Capture the cell that displays the provided text and extract its [X, Y] central coordinate. 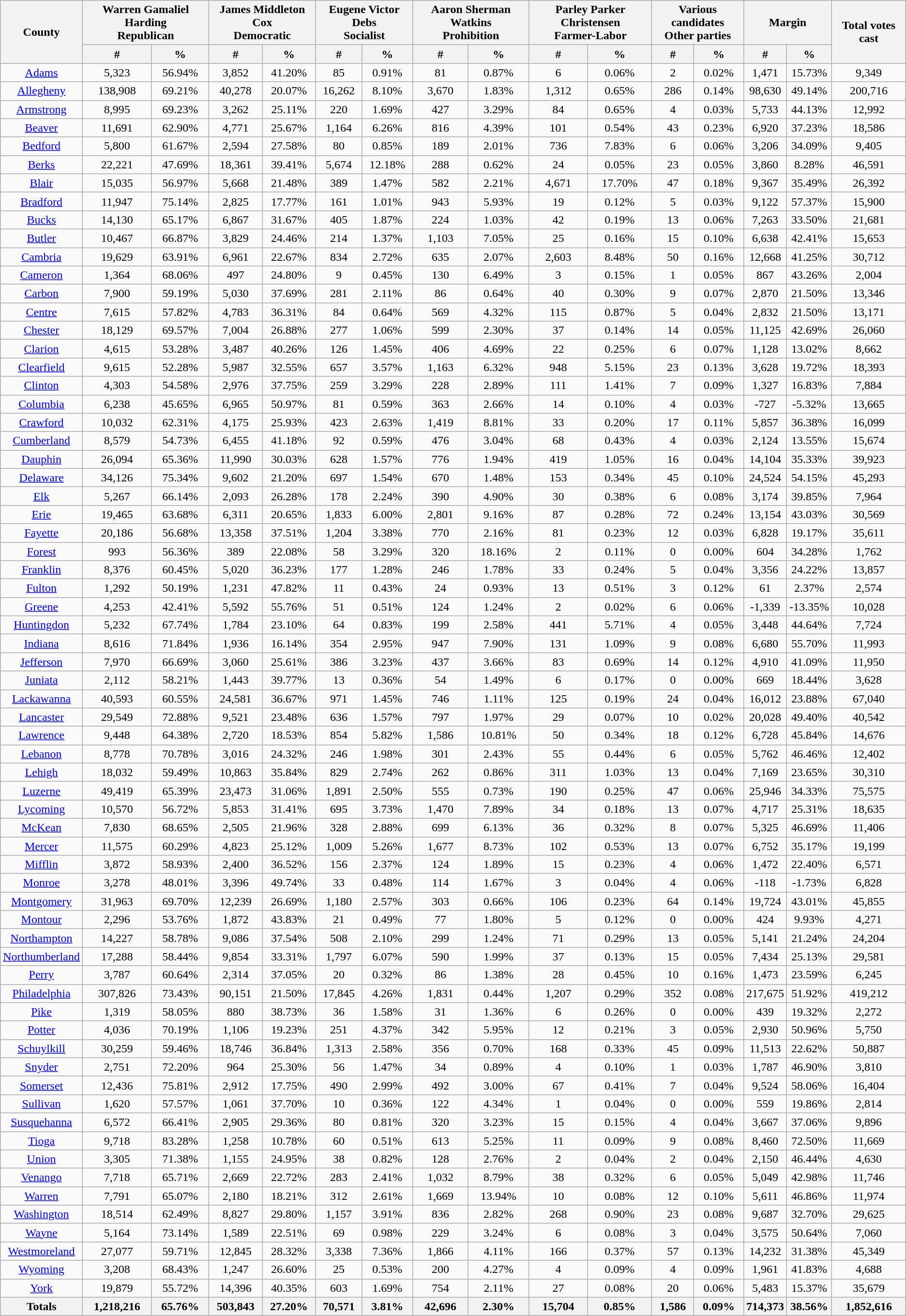
9,349 [869, 73]
102 [559, 846]
3.66% [498, 662]
1,473 [765, 975]
26.88% [289, 330]
4,717 [765, 809]
87 [559, 514]
2.07% [498, 257]
9,122 [765, 201]
0.91% [387, 73]
59.46% [180, 1048]
2,594 [235, 146]
3,667 [765, 1122]
Northampton [42, 938]
6,571 [869, 865]
18.16% [498, 551]
5,733 [765, 109]
16,262 [339, 91]
Delaware [42, 478]
8.79% [498, 1178]
Total votes cast [869, 32]
2,751 [117, 1067]
867 [765, 275]
38.73% [289, 1012]
5,857 [765, 422]
4,630 [869, 1159]
67.74% [180, 625]
11,746 [869, 1178]
3,016 [235, 754]
20.65% [289, 514]
15.37% [809, 1288]
1.38% [498, 975]
21 [339, 920]
24.80% [289, 275]
23.48% [289, 717]
1.05% [619, 459]
4.39% [498, 128]
2.41% [387, 1178]
Fayette [42, 533]
22 [559, 349]
19.23% [289, 1030]
38.56% [809, 1306]
25.67% [289, 128]
40.35% [289, 1288]
36.84% [289, 1048]
11,974 [869, 1196]
1,669 [440, 1196]
746 [440, 699]
6.26% [387, 128]
1,292 [117, 588]
342 [440, 1030]
1,852,616 [869, 1306]
27 [559, 1288]
14,396 [235, 1288]
1,247 [235, 1270]
68.43% [180, 1270]
Margin [787, 23]
62.31% [180, 422]
628 [339, 459]
31.38% [809, 1251]
19,724 [765, 901]
Dauphin [42, 459]
11,993 [869, 643]
Beaver [42, 128]
6.32% [498, 367]
424 [765, 920]
58.44% [180, 957]
1,470 [440, 809]
2,814 [869, 1104]
16.14% [289, 643]
10,467 [117, 238]
69.70% [180, 901]
9,854 [235, 957]
964 [235, 1067]
24.95% [289, 1159]
29,625 [869, 1214]
77 [440, 920]
Lancaster [42, 717]
559 [765, 1104]
0.17% [619, 680]
40,593 [117, 699]
29 [559, 717]
5.26% [387, 846]
54.58% [180, 386]
1,443 [235, 680]
Chester [42, 330]
4,253 [117, 607]
Totals [42, 1306]
90,151 [235, 993]
24.46% [289, 238]
9.16% [498, 514]
2,112 [117, 680]
16 [673, 459]
25.11% [289, 109]
37.23% [809, 128]
71.84% [180, 643]
4.37% [387, 1030]
4.11% [498, 1251]
797 [440, 717]
35.84% [289, 772]
386 [339, 662]
153 [559, 478]
92 [339, 441]
816 [440, 128]
16,404 [869, 1085]
26,094 [117, 459]
5.95% [498, 1030]
3,305 [117, 1159]
200 [440, 1270]
503,843 [235, 1306]
476 [440, 441]
12,402 [869, 754]
15,035 [117, 183]
11,406 [869, 827]
72 [673, 514]
21.96% [289, 827]
5,141 [765, 938]
37.06% [809, 1122]
26,060 [869, 330]
Union [42, 1159]
59.71% [180, 1251]
36.23% [289, 570]
66.87% [180, 238]
75,575 [869, 791]
8,995 [117, 109]
Blair [42, 183]
125 [559, 699]
7,900 [117, 294]
3,208 [117, 1270]
307,826 [117, 993]
0.73% [498, 791]
3.24% [498, 1233]
8.48% [619, 257]
34,126 [117, 478]
30,712 [869, 257]
11,125 [765, 330]
-1.73% [809, 883]
69.21% [180, 91]
0.49% [387, 920]
2,004 [869, 275]
52.28% [180, 367]
68.06% [180, 275]
31 [440, 1012]
30,310 [869, 772]
26.60% [289, 1270]
2.01% [498, 146]
50.19% [180, 588]
5,267 [117, 496]
1,128 [765, 349]
Mifflin [42, 865]
45,349 [869, 1251]
555 [440, 791]
70,571 [339, 1306]
22.08% [289, 551]
35,679 [869, 1288]
23.10% [289, 625]
68 [559, 441]
288 [440, 164]
69.57% [180, 330]
5,668 [235, 183]
3,396 [235, 883]
3,787 [117, 975]
Lebanon [42, 754]
24,581 [235, 699]
2.43% [498, 754]
Clarion [42, 349]
220 [339, 109]
3,872 [117, 865]
31,963 [117, 901]
30,569 [869, 514]
5.82% [387, 735]
301 [440, 754]
9,602 [235, 478]
2.76% [498, 1159]
60.55% [180, 699]
7,718 [117, 1178]
66.14% [180, 496]
670 [440, 478]
56.97% [180, 183]
25.93% [289, 422]
59.49% [180, 772]
0.21% [619, 1030]
7,263 [765, 220]
1,872 [235, 920]
Montgomery [42, 901]
508 [339, 938]
James Middleton CoxDemocratic [262, 23]
Wayne [42, 1233]
Warren [42, 1196]
5,323 [117, 73]
Westmoreland [42, 1251]
178 [339, 496]
126 [339, 349]
1,106 [235, 1030]
0.98% [387, 1233]
3,060 [235, 662]
1,833 [339, 514]
11,575 [117, 846]
5,611 [765, 1196]
2.74% [387, 772]
1,787 [765, 1067]
40 [559, 294]
Greene [42, 607]
Snyder [42, 1067]
12,992 [869, 109]
4,175 [235, 422]
55.76% [289, 607]
40,278 [235, 91]
582 [440, 183]
6.07% [387, 957]
20,186 [117, 533]
75.14% [180, 201]
Crawford [42, 422]
2.82% [498, 1214]
259 [339, 386]
1,103 [440, 238]
439 [765, 1012]
7.90% [498, 643]
1.28% [387, 570]
492 [440, 1085]
Cameron [42, 275]
7,884 [869, 386]
636 [339, 717]
1.89% [498, 865]
20,028 [765, 717]
3,670 [440, 91]
11,990 [235, 459]
3,356 [765, 570]
657 [339, 367]
1,472 [765, 865]
697 [339, 478]
51 [339, 607]
5,800 [117, 146]
18,746 [235, 1048]
0.89% [498, 1067]
19,629 [117, 257]
York [42, 1288]
11,691 [117, 128]
5,049 [765, 1178]
3,487 [235, 349]
51.92% [809, 993]
1.54% [387, 478]
10,863 [235, 772]
9,521 [235, 717]
65.39% [180, 791]
0.81% [387, 1122]
3.04% [498, 441]
1,364 [117, 275]
-727 [765, 404]
1.58% [387, 1012]
9,524 [765, 1085]
56.68% [180, 533]
7.89% [498, 809]
Bedford [42, 146]
55.70% [809, 643]
199 [440, 625]
7.05% [498, 238]
70.78% [180, 754]
58.93% [180, 865]
6,638 [765, 238]
12,436 [117, 1085]
3,174 [765, 496]
1.67% [498, 883]
2,400 [235, 865]
Perry [42, 975]
17 [673, 422]
26.69% [289, 901]
0.90% [619, 1214]
11,950 [869, 662]
Eugene Victor DebsSocialist [364, 23]
419,212 [869, 993]
0.82% [387, 1159]
9,448 [117, 735]
8 [673, 827]
15.73% [809, 73]
65.71% [180, 1178]
83 [559, 662]
44.64% [809, 625]
5.25% [498, 1140]
Columbia [42, 404]
44.13% [809, 109]
54.15% [809, 478]
Lawrence [42, 735]
7,791 [117, 1196]
46,591 [869, 164]
8,778 [117, 754]
13,171 [869, 312]
1.98% [387, 754]
695 [339, 809]
7,004 [235, 330]
328 [339, 827]
21.24% [809, 938]
3,575 [765, 1233]
3,852 [235, 73]
1.97% [498, 717]
1,936 [235, 643]
776 [440, 459]
Montour [42, 920]
83.28% [180, 1140]
60.45% [180, 570]
18,635 [869, 809]
36.38% [809, 422]
59.19% [180, 294]
61 [765, 588]
0.48% [387, 883]
5,020 [235, 570]
3,810 [869, 1067]
2,150 [765, 1159]
36.67% [289, 699]
-118 [765, 883]
854 [339, 735]
53.28% [180, 349]
2.50% [387, 791]
9,687 [765, 1214]
1,312 [559, 91]
60 [339, 1140]
2.57% [387, 901]
114 [440, 883]
19,199 [869, 846]
3.81% [387, 1306]
69 [339, 1233]
Cambria [42, 257]
18,393 [869, 367]
12,239 [235, 901]
1.80% [498, 920]
Erie [42, 514]
50.97% [289, 404]
14,232 [765, 1251]
Warren Gamaliel HardingRepublican [145, 23]
390 [440, 496]
43 [673, 128]
2.21% [498, 183]
37.54% [289, 938]
669 [765, 680]
29.36% [289, 1122]
37.70% [289, 1104]
60.64% [180, 975]
1,157 [339, 1214]
16,012 [765, 699]
5,592 [235, 607]
2.61% [387, 1196]
2,912 [235, 1085]
4,910 [765, 662]
47.82% [289, 588]
18,586 [869, 128]
0.83% [387, 625]
3,860 [765, 164]
0.20% [619, 422]
35.17% [809, 846]
50.64% [809, 1233]
39.85% [809, 496]
268 [559, 1214]
5,030 [235, 294]
3,338 [339, 1251]
24.22% [809, 570]
3,829 [235, 238]
14,130 [117, 220]
3,206 [765, 146]
34.33% [809, 791]
217,675 [765, 993]
41.25% [809, 257]
66.69% [180, 662]
29.80% [289, 1214]
35,611 [869, 533]
10.81% [498, 735]
15,653 [869, 238]
1.11% [498, 699]
42.98% [809, 1178]
948 [559, 367]
5,750 [869, 1030]
0.37% [619, 1251]
56.94% [180, 73]
43.01% [809, 901]
Susquehanna [42, 1122]
161 [339, 201]
0.41% [619, 1085]
57.82% [180, 312]
2.66% [498, 404]
85 [339, 73]
2,603 [559, 257]
25,946 [765, 791]
71.38% [180, 1159]
122 [440, 1104]
2,801 [440, 514]
12.18% [387, 164]
Sullivan [42, 1104]
45,855 [869, 901]
Aaron Sherman WatkinsProhibition [471, 23]
Centre [42, 312]
46.86% [809, 1196]
6,920 [765, 128]
6,245 [869, 975]
23.65% [809, 772]
1.87% [387, 220]
590 [440, 957]
Luzerne [42, 791]
419 [559, 459]
73.14% [180, 1233]
13,358 [235, 533]
1,204 [339, 533]
-1,339 [765, 607]
Lackawanna [42, 699]
3.00% [498, 1085]
5,483 [765, 1288]
13,346 [869, 294]
7.83% [619, 146]
281 [339, 294]
2.95% [387, 643]
947 [440, 643]
Tioga [42, 1140]
56.36% [180, 551]
251 [339, 1030]
22.51% [289, 1233]
4,771 [235, 128]
2,124 [765, 441]
0.62% [498, 164]
48.01% [180, 883]
1,313 [339, 1048]
Lehigh [42, 772]
45,293 [869, 478]
111 [559, 386]
1,231 [235, 588]
115 [559, 312]
Somerset [42, 1085]
200,716 [869, 91]
1.41% [619, 386]
1,032 [440, 1178]
53.76% [180, 920]
2,720 [235, 735]
4.27% [498, 1270]
106 [559, 901]
0.38% [619, 496]
423 [339, 422]
25.31% [809, 809]
303 [440, 901]
Jefferson [42, 662]
128 [440, 1159]
356 [440, 1048]
12,668 [765, 257]
39.41% [289, 164]
0.69% [619, 662]
131 [559, 643]
1.06% [387, 330]
19.32% [809, 1012]
15,900 [869, 201]
37.05% [289, 975]
23.59% [809, 975]
39.77% [289, 680]
2.99% [387, 1085]
604 [765, 551]
7,964 [869, 496]
46.69% [809, 827]
9,086 [235, 938]
4,823 [235, 846]
Various candidatesOther parties [698, 23]
405 [339, 220]
34.28% [809, 551]
229 [440, 1233]
0.70% [498, 1048]
8,376 [117, 570]
62.90% [180, 128]
437 [440, 662]
6,680 [765, 643]
25.61% [289, 662]
880 [235, 1012]
46.46% [809, 754]
37.75% [289, 386]
Armstrong [42, 109]
20.07% [289, 91]
Franklin [42, 570]
18,129 [117, 330]
1.78% [498, 570]
Pike [42, 1012]
6,572 [117, 1122]
16.83% [809, 386]
0.66% [498, 901]
2,574 [869, 588]
Fulton [42, 588]
8,460 [765, 1140]
15,674 [869, 441]
5,853 [235, 809]
Bucks [42, 220]
5,762 [765, 754]
13.94% [498, 1196]
2,093 [235, 496]
18.53% [289, 735]
41.20% [289, 73]
7,169 [765, 772]
4.32% [498, 312]
75.34% [180, 478]
24,524 [765, 478]
2,296 [117, 920]
70.19% [180, 1030]
30,259 [117, 1048]
Northumberland [42, 957]
Philadelphia [42, 993]
43.83% [289, 920]
4,671 [559, 183]
46.44% [809, 1159]
14,104 [765, 459]
834 [339, 257]
13,665 [869, 404]
22,221 [117, 164]
0.33% [619, 1048]
9,367 [765, 183]
28.32% [289, 1251]
40,542 [869, 717]
65.17% [180, 220]
1,589 [235, 1233]
6,752 [765, 846]
1,319 [117, 1012]
27.20% [289, 1306]
1,061 [235, 1104]
63.68% [180, 514]
224 [440, 220]
Allegheny [42, 91]
1,327 [765, 386]
130 [440, 275]
283 [339, 1178]
Indiana [42, 643]
6,311 [235, 514]
25.13% [809, 957]
736 [559, 146]
37.69% [289, 294]
13.55% [809, 441]
2,870 [765, 294]
1,471 [765, 73]
714,373 [765, 1306]
4,688 [869, 1270]
43.26% [809, 275]
18.44% [809, 680]
Forest [42, 551]
6.49% [498, 275]
8.73% [498, 846]
168 [559, 1048]
943 [440, 201]
41.09% [809, 662]
5,232 [117, 625]
15,704 [559, 1306]
3.91% [387, 1214]
24,204 [869, 938]
5,325 [765, 827]
22.40% [809, 865]
Adams [42, 73]
Clinton [42, 386]
2,825 [235, 201]
Potter [42, 1030]
73.43% [180, 993]
34.09% [809, 146]
75.81% [180, 1085]
45.65% [180, 404]
25.30% [289, 1067]
57.37% [809, 201]
2,505 [235, 827]
166 [559, 1251]
569 [440, 312]
427 [440, 109]
49,419 [117, 791]
1.49% [498, 680]
1.36% [498, 1012]
18,032 [117, 772]
3.57% [387, 367]
43.03% [809, 514]
22.72% [289, 1178]
2.16% [498, 533]
3,278 [117, 883]
31.67% [289, 220]
62.49% [180, 1214]
26,392 [869, 183]
19,465 [117, 514]
829 [339, 772]
363 [440, 404]
1.37% [387, 238]
9,896 [869, 1122]
9,405 [869, 146]
33.50% [809, 220]
441 [559, 625]
1,620 [117, 1104]
5,164 [117, 1233]
0.93% [498, 588]
4,271 [869, 920]
1,180 [339, 901]
2.63% [387, 422]
27,077 [117, 1251]
10.78% [289, 1140]
2.24% [387, 496]
Schuylkill [42, 1048]
138,908 [117, 91]
7,724 [869, 625]
7,830 [117, 827]
11,947 [117, 201]
35.33% [809, 459]
6.00% [387, 514]
60.29% [180, 846]
1,258 [235, 1140]
0.54% [619, 128]
1.94% [498, 459]
18 [673, 735]
13.02% [809, 349]
28 [559, 975]
31.06% [289, 791]
19.17% [809, 533]
66.41% [180, 1122]
30.03% [289, 459]
7,615 [117, 312]
9,615 [117, 367]
4.90% [498, 496]
971 [339, 699]
Lycoming [42, 809]
2.89% [498, 386]
31.41% [289, 809]
57.57% [180, 1104]
1,961 [765, 1270]
312 [339, 1196]
8.10% [387, 91]
2,180 [235, 1196]
41.83% [809, 1270]
39,923 [869, 459]
1,784 [235, 625]
156 [339, 865]
1.09% [619, 643]
Berks [42, 164]
27.58% [289, 146]
32.55% [289, 367]
55 [559, 754]
836 [440, 1214]
67 [559, 1085]
16,099 [869, 422]
7,970 [117, 662]
McKean [42, 827]
1,762 [869, 551]
Huntingdon [42, 625]
58.78% [180, 938]
Venango [42, 1178]
7.36% [387, 1251]
228 [440, 386]
65.07% [180, 1196]
61.67% [180, 146]
22.62% [809, 1048]
9.93% [809, 920]
58.06% [809, 1085]
-13.35% [809, 607]
65.36% [180, 459]
6,965 [235, 404]
1,163 [440, 367]
5,987 [235, 367]
17.77% [289, 201]
14,676 [869, 735]
64.38% [180, 735]
2,314 [235, 975]
12,845 [235, 1251]
30 [559, 496]
311 [559, 772]
2,669 [235, 1178]
21.48% [289, 183]
Carbon [42, 294]
13,154 [765, 514]
6,961 [235, 257]
41.18% [289, 441]
69.23% [180, 109]
17,288 [117, 957]
3.38% [387, 533]
42.69% [809, 330]
4.26% [387, 993]
993 [117, 551]
36.52% [289, 865]
35.49% [809, 183]
36.31% [289, 312]
98,630 [765, 91]
19,879 [117, 1288]
-5.32% [809, 404]
2,832 [765, 312]
1,677 [440, 846]
190 [559, 791]
603 [339, 1288]
40.26% [289, 349]
6,455 [235, 441]
0.86% [498, 772]
11,669 [869, 1140]
68.65% [180, 827]
19 [559, 201]
58 [339, 551]
54.73% [180, 441]
55.72% [180, 1288]
Washington [42, 1214]
33.31% [289, 957]
0.26% [619, 1012]
18.21% [289, 1196]
32.70% [809, 1214]
177 [339, 570]
5.71% [619, 625]
37.51% [289, 533]
299 [440, 938]
Butler [42, 238]
3,448 [765, 625]
2,976 [235, 386]
7,060 [869, 1233]
1,164 [339, 128]
Monroe [42, 883]
1,009 [339, 846]
6,728 [765, 735]
286 [673, 91]
1,155 [235, 1159]
6,867 [235, 220]
72.20% [180, 1067]
17.70% [619, 183]
Cumberland [42, 441]
17,845 [339, 993]
49.40% [809, 717]
8,616 [117, 643]
29,549 [117, 717]
0.28% [619, 514]
277 [339, 330]
1,891 [339, 791]
21.20% [289, 478]
18,514 [117, 1214]
214 [339, 238]
1,866 [440, 1251]
Wyoming [42, 1270]
24.32% [289, 754]
1.99% [498, 957]
354 [339, 643]
29,581 [869, 957]
2.10% [387, 938]
72.50% [809, 1140]
18,361 [235, 164]
8.28% [809, 164]
599 [440, 330]
23.88% [809, 699]
49.14% [809, 91]
Juniata [42, 680]
5,674 [339, 164]
1,831 [440, 993]
2,905 [235, 1122]
Bradford [42, 201]
57 [673, 1251]
1.01% [387, 201]
63.91% [180, 257]
101 [559, 128]
58.05% [180, 1012]
58.21% [180, 680]
10,570 [117, 809]
497 [235, 275]
4,036 [117, 1030]
1,207 [559, 993]
490 [339, 1085]
6.13% [498, 827]
2,930 [765, 1030]
45.84% [809, 735]
46.90% [809, 1067]
6,238 [117, 404]
352 [673, 993]
2.72% [387, 257]
26.28% [289, 496]
56 [339, 1067]
19.86% [809, 1104]
5.15% [619, 367]
3,262 [235, 109]
Mercer [42, 846]
189 [440, 146]
72.88% [180, 717]
23,473 [235, 791]
8,827 [235, 1214]
7,434 [765, 957]
8,662 [869, 349]
0.30% [619, 294]
19.72% [809, 367]
50,887 [869, 1048]
8,579 [117, 441]
4.34% [498, 1104]
Elk [42, 496]
Clearfield [42, 367]
25.12% [289, 846]
49.74% [289, 883]
22.67% [289, 257]
262 [440, 772]
4,615 [117, 349]
2.88% [387, 827]
County [42, 32]
635 [440, 257]
14,227 [117, 938]
10,028 [869, 607]
5.93% [498, 201]
613 [440, 1140]
13,857 [869, 570]
2,272 [869, 1012]
3.73% [387, 809]
21,681 [869, 220]
Parley Parker ChristensenFarmer-Labor [590, 23]
699 [440, 827]
9,718 [117, 1140]
4,783 [235, 312]
17.75% [289, 1085]
754 [440, 1288]
65.76% [180, 1306]
47.69% [180, 164]
4.69% [498, 349]
406 [440, 349]
4,303 [117, 386]
1,797 [339, 957]
770 [440, 533]
54 [440, 680]
1.83% [498, 91]
1,419 [440, 422]
42,696 [440, 1306]
10,032 [117, 422]
11,513 [765, 1048]
56.72% [180, 809]
42 [559, 220]
50.96% [809, 1030]
1,218,216 [117, 1306]
8.81% [498, 422]
71 [559, 938]
67,040 [869, 699]
1.48% [498, 478]
